Return (x, y) of the center of cell containing provided text 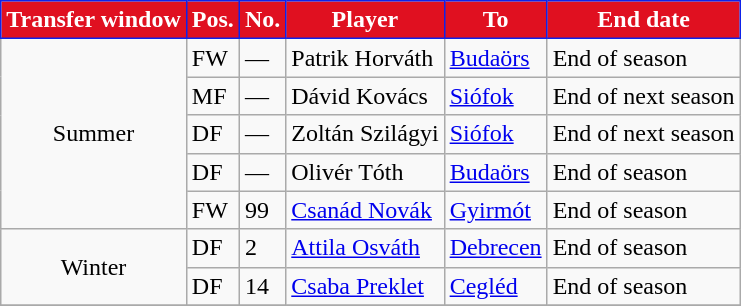
Csanád Novák (365, 210)
Dávid Kovács (365, 96)
14 (262, 286)
No. (262, 20)
End date (644, 20)
Player (365, 20)
Attila Osváth (365, 248)
To (496, 20)
Pos. (212, 20)
Csaba Preklet (365, 286)
2 (262, 248)
MF (212, 96)
Debrecen (496, 248)
Zoltán Szilágyi (365, 134)
Cegléd (496, 286)
Gyirmót (496, 210)
Summer (94, 134)
Winter (94, 267)
Patrik Horváth (365, 58)
99 (262, 210)
Olivér Tóth (365, 172)
Transfer window (94, 20)
